Return the (x, y) coordinate for the center point of the cell that contains the specified text.  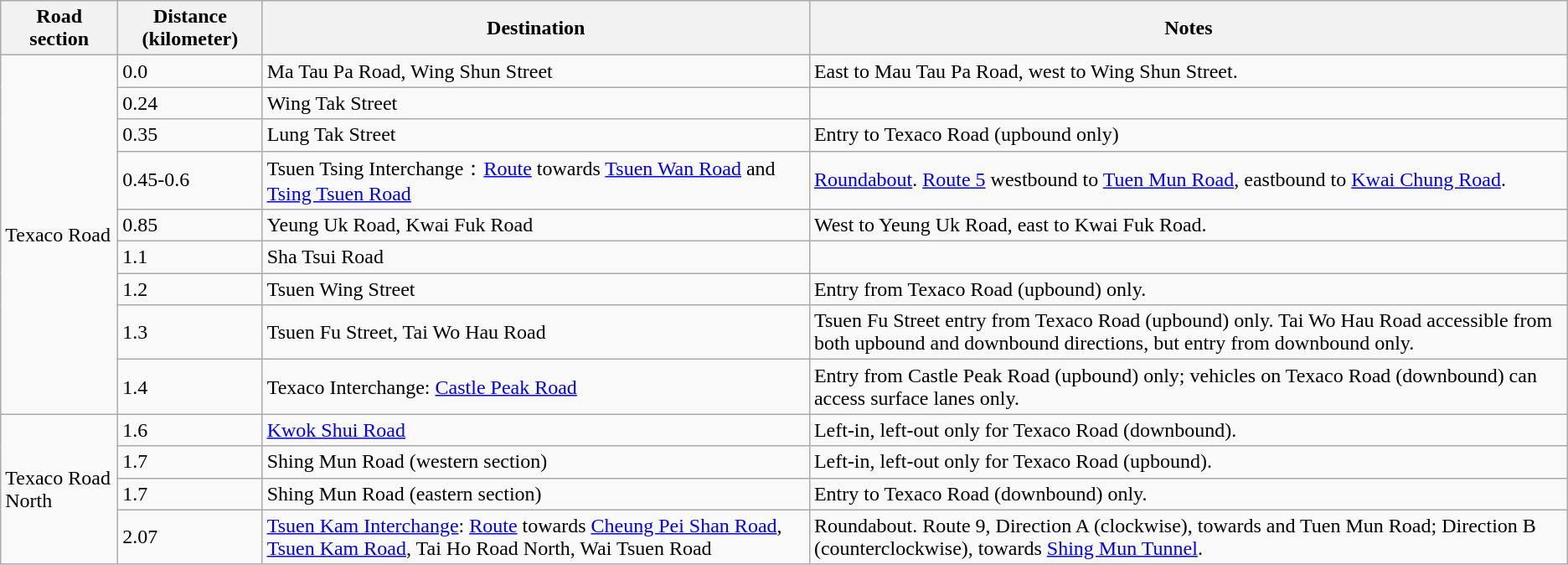
Destination (536, 29)
Sha Tsui Road (536, 257)
Left-in, left-out only for Texaco Road (downbound). (1188, 430)
Entry to Texaco Road (downbound) only. (1188, 494)
Tsuen Wing Street (536, 289)
1.4 (190, 387)
Lung Tak Street (536, 135)
Left-in, left-out only for Texaco Road (upbound). (1188, 462)
Wing Tak Street (536, 103)
0.45-0.6 (190, 180)
Entry to Texaco Road (upbound only) (1188, 135)
0.0 (190, 71)
Shing Mun Road (eastern section) (536, 494)
Distance (kilometer) (190, 29)
Entry from Texaco Road (upbound) only. (1188, 289)
Texaco Interchange: Castle Peak Road (536, 387)
0.85 (190, 225)
1.2 (190, 289)
Ma Tau Pa Road, Wing Shun Street (536, 71)
Entry from Castle Peak Road (upbound) only; vehicles on Texaco Road (downbound) can access surface lanes only. (1188, 387)
Tsuen Kam Interchange: Route towards Cheung Pei Shan Road, Tsuen Kam Road, Tai Ho Road North, Wai Tsuen Road (536, 536)
1.6 (190, 430)
West to Yeung Uk Road, east to Kwai Fuk Road. (1188, 225)
Texaco Road (59, 235)
0.35 (190, 135)
Yeung Uk Road, Kwai Fuk Road (536, 225)
East to Mau Tau Pa Road, west to Wing Shun Street. (1188, 71)
0.24 (190, 103)
Tsuen Fu Street, Tai Wo Hau Road (536, 332)
Tsuen Tsing Interchange：Route towards Tsuen Wan Road and Tsing Tsuen Road (536, 180)
Roundabout. Route 5 westbound to Tuen Mun Road, eastbound to Kwai Chung Road. (1188, 180)
Road section (59, 29)
1.1 (190, 257)
Notes (1188, 29)
1.3 (190, 332)
Roundabout. Route 9, Direction A (clockwise), towards and Tuen Mun Road; Direction B (counterclockwise), towards Shing Mun Tunnel. (1188, 536)
Shing Mun Road (western section) (536, 462)
Kwok Shui Road (536, 430)
2.07 (190, 536)
Texaco Road North (59, 490)
